Pinpoint the cell where the given text exists, returning its [X, Y] midpoint coordinate. 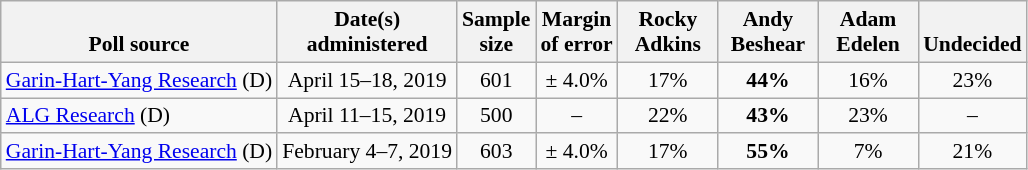
AdamEdelen [868, 32]
55% [768, 152]
21% [972, 152]
February 4–7, 2019 [367, 152]
RockyAdkins [668, 32]
500 [496, 116]
Marginof error [577, 32]
AndyBeshear [768, 32]
Date(s)administered [367, 32]
22% [668, 116]
April 15–18, 2019 [367, 80]
601 [496, 80]
603 [496, 152]
7% [868, 152]
Poll source [139, 32]
44% [768, 80]
16% [868, 80]
Samplesize [496, 32]
43% [768, 116]
April 11–15, 2019 [367, 116]
Undecided [972, 32]
ALG Research (D) [139, 116]
